Identify which cell holds the provided text, then report its [x, y] central coordinate. 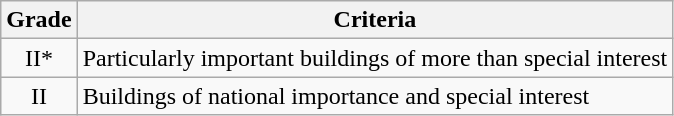
Buildings of national importance and special interest [375, 96]
II [39, 96]
II* [39, 58]
Criteria [375, 20]
Particularly important buildings of more than special interest [375, 58]
Grade [39, 20]
